Return [X, Y] of the center of cell containing provided text 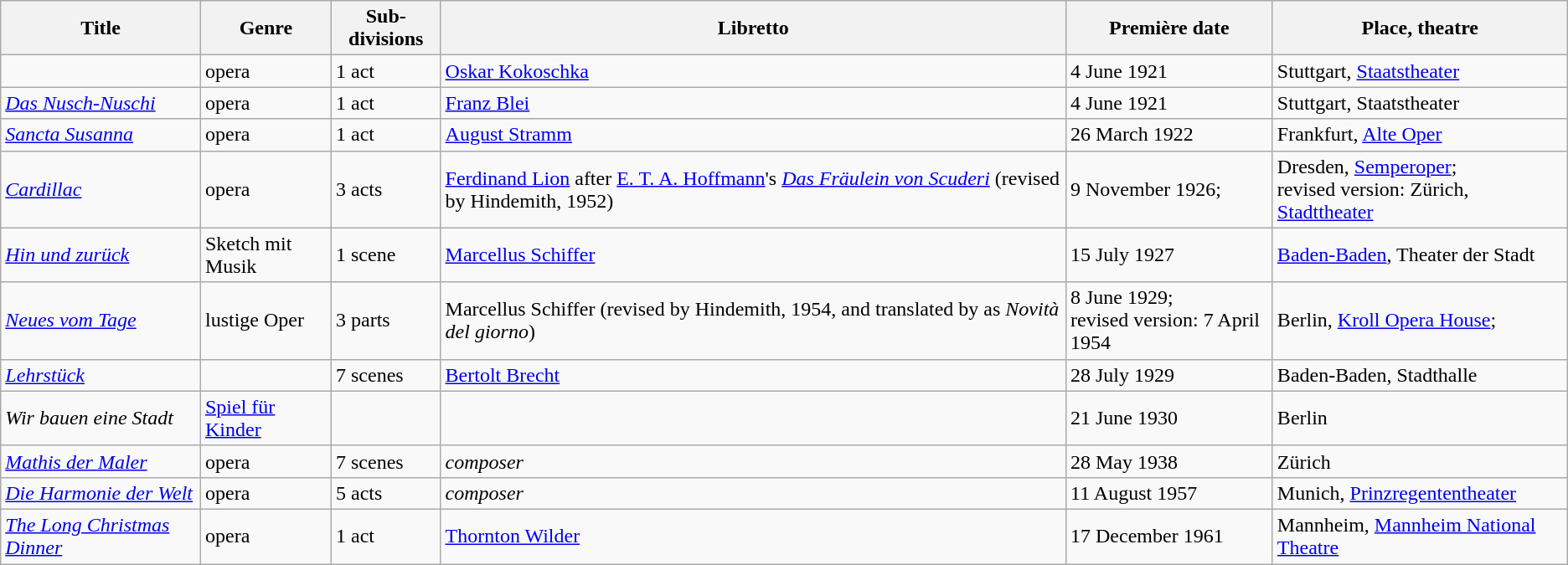
Berlin, Kroll Opera House; [1420, 321]
Libretto [753, 28]
lustige Oper [266, 321]
Dresden, Semperoper;revised version: Zürich, Stadttheater [1420, 189]
8 June 1929;revised version: 7 April 1954 [1169, 321]
15 July 1927 [1169, 254]
Marcellus Schiffer (revised by Hindemith, 1954, and translated by as Novità del giorno) [753, 321]
Hin und zurück [101, 254]
Baden-Baden, Stadthalle [1420, 375]
Neues vom Tage [101, 321]
Sancta Susanna [101, 135]
Marcellus Schiffer [753, 254]
Mannheim, Mannheim National Theatre [1420, 536]
3 acts [385, 189]
Die Harmonie der Welt [101, 493]
Place, theatre [1420, 28]
Genre [266, 28]
Oskar Kokoschka [753, 71]
3 parts [385, 321]
Lehrstück [101, 375]
Thornton Wilder [753, 536]
Bertolt Brecht [753, 375]
9 November 1926; [1169, 189]
Das Nusch-Nuschi [101, 103]
The Long Christmas Dinner [101, 536]
Munich, Prinzregententheater [1420, 493]
Ferdinand Lion after E. T. A. Hoffmann's Das Fräulein von Scuderi (revised by Hindemith, 1952) [753, 189]
Spiel für Kinder [266, 419]
Cardillac [101, 189]
Franz Blei [753, 103]
Frankfurt, Alte Oper [1420, 135]
Sketch mit Musik [266, 254]
28 May 1938 [1169, 461]
Baden-Baden, Theater der Stadt [1420, 254]
28 July 1929 [1169, 375]
1 scene [385, 254]
Sub­divisions [385, 28]
Wir bauen eine Stadt [101, 419]
August Stramm [753, 135]
17 December 1961 [1169, 536]
Berlin [1420, 419]
Zürich [1420, 461]
Mathis der Maler [101, 461]
11 August 1957 [1169, 493]
5 acts [385, 493]
Première date [1169, 28]
Title [101, 28]
26 March 1922 [1169, 135]
21 June 1930 [1169, 419]
